Provide the (X, Y) coordinate of the cell's center where the given text is located.  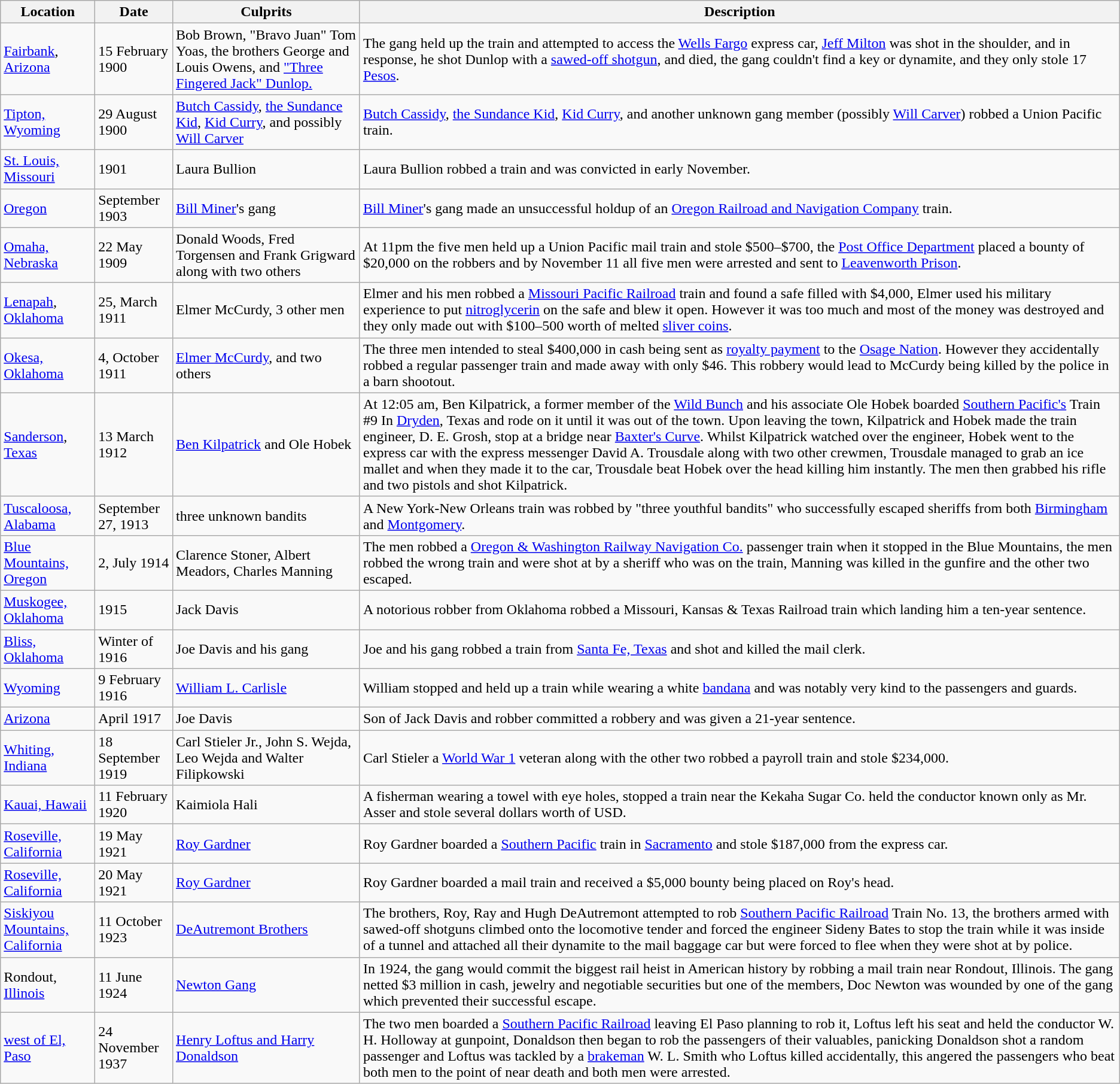
20 May 1921 (134, 882)
25, March 1911 (134, 310)
1901 (134, 169)
Lenapah, Oklahoma (48, 310)
Joe Davis and his gang (267, 649)
Bliss, Oklahoma (48, 649)
Roy Gardner boarded a mail train and received a $5,000 bounty being placed on Roy's head. (739, 882)
Wyoming (48, 688)
William stopped and held up a train while wearing a white bandana and was notably very kind to the passengers and guards. (739, 688)
St. Louis, Missouri (48, 169)
22 May 1909 (134, 255)
Butch Cassidy, the Sundance Kid, Kid Curry, and possibly Will Carver (267, 122)
Tuscaloosa, Alabama (48, 516)
Muskogee, Oklahoma (48, 609)
Arizona (48, 719)
Donald Woods, Fred Torgensen and Frank Grigward along with two others (267, 255)
Bill Miner's gang (267, 208)
Newton Gang (267, 985)
Carl Stieler Jr., John S. Wejda, Leo Wejda and Walter Filipkowski (267, 758)
Joe Davis (267, 719)
Kaimiola Hali (267, 804)
Omaha, Nebraska (48, 255)
Whiting, Indiana (48, 758)
three unknown bandits (267, 516)
A New York-New Orleans train was robbed by "three youthful bandits" who successfully escaped sheriffs from both Birmingham and Montgomery. (739, 516)
19 May 1921 (134, 844)
Clarence Stoner, Albert Meadors, Charles Manning (267, 563)
13 March 1912 (134, 444)
Siskiyou Mountains, California (48, 930)
2, July 1914 (134, 563)
DeAutremont Brothers (267, 930)
Okesa, Oklahoma (48, 365)
4, October 1911 (134, 365)
west of El, Paso (48, 1047)
April 1917 (134, 719)
11 October 1923 (134, 930)
Bob Brown, "Bravo Juan" Tom Yoas, the brothers George and Louis Owens, and "Three Fingered Jack" Dunlop. (267, 59)
Roy Gardner boarded a Southern Pacific train in Sacramento and stole $187,000 from the express car. (739, 844)
24 November 1937 (134, 1047)
Tipton, Wyoming (48, 122)
Fairbank, Arizona (48, 59)
Location (48, 12)
Carl Stieler a World War 1 veteran along with the other two robbed a payroll train and stole $234,000. (739, 758)
Oregon (48, 208)
September 1903 (134, 208)
18 September 1919 (134, 758)
Laura Bullion (267, 169)
Winter of 1916 (134, 649)
11 February 1920 (134, 804)
Jack Davis (267, 609)
Ben Kilpatrick and Ole Hobek (267, 444)
Culprits (267, 12)
Date (134, 12)
Butch Cassidy, the Sundance Kid, Kid Curry, and another unknown gang member (possibly Will Carver) robbed a Union Pacific train. (739, 122)
September 27, 1913 (134, 516)
William L. Carlisle (267, 688)
29 August 1900 (134, 122)
Joe and his gang robbed a train from Santa Fe, Texas and shot and killed the mail clerk. (739, 649)
Sanderson, Texas (48, 444)
Henry Loftus and Harry Donaldson (267, 1047)
Elmer McCurdy, 3 other men (267, 310)
Blue Mountains, Oregon (48, 563)
9 February 1916 (134, 688)
Kauai, Hawaii (48, 804)
15 February 1900 (134, 59)
1915 (134, 609)
Elmer McCurdy, and two others (267, 365)
Bill Miner's gang made an unsuccessful holdup of an Oregon Railroad and Navigation Company train. (739, 208)
Rondout, Illinois (48, 985)
Description (739, 12)
Laura Bullion robbed a train and was convicted in early November. (739, 169)
11 June 1924 (134, 985)
A notorious robber from Oklahoma robbed a Missouri, Kansas & Texas Railroad train which landing him a ten-year sentence. (739, 609)
Son of Jack Davis and robber committed a robbery and was given a 21-year sentence. (739, 719)
